Locate the cell with the specified text and output its (X, Y) center coordinate. 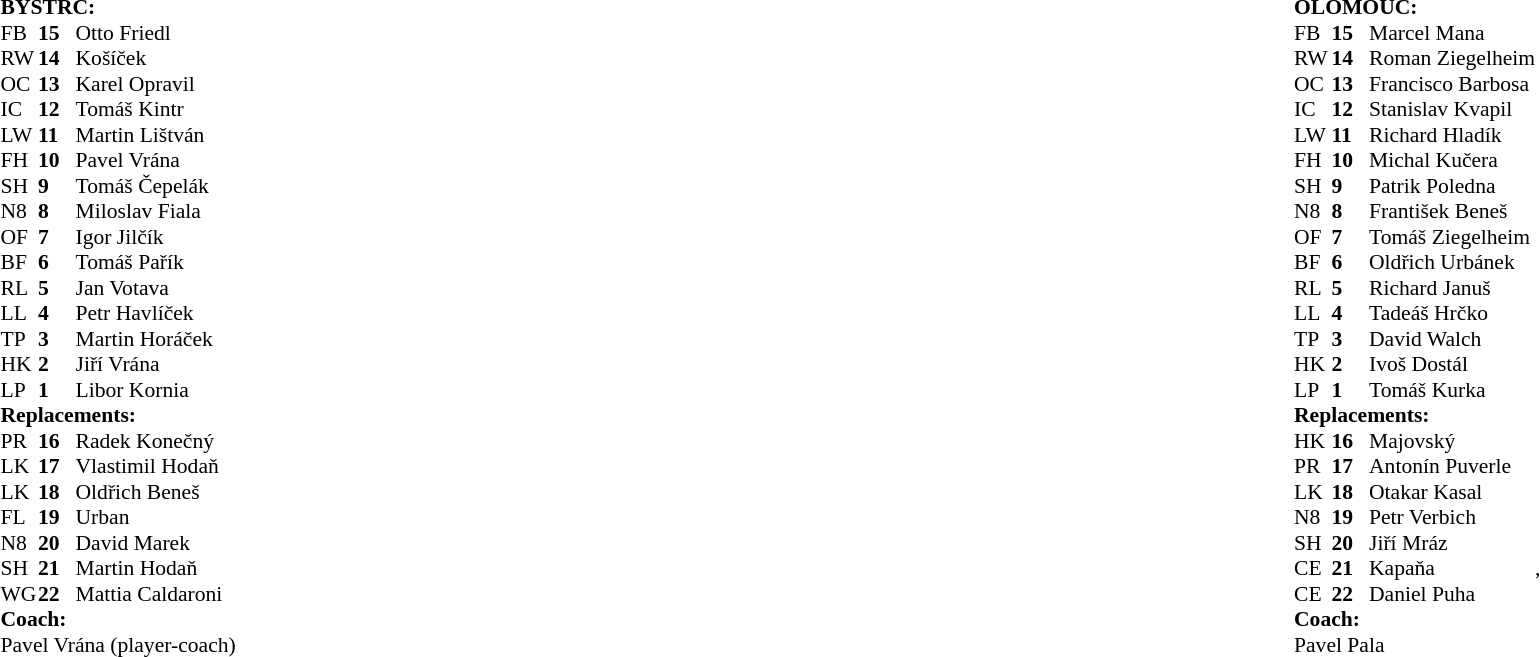
Patrik Poledna (1452, 186)
Richard Hladík (1452, 135)
Mattia Caldaroni (156, 594)
Jan Votava (156, 288)
Otto Friedl (156, 33)
Stanislav Kvapil (1452, 109)
Francisco Barbosa (1452, 84)
FL (19, 517)
Richard Januš (1452, 288)
Karel Opravil (156, 84)
Tomáš Pařík (156, 263)
Marcel Mana (1452, 33)
Roman Ziegelheim (1452, 59)
Radek Konečný (156, 441)
Ivoš Dostál (1452, 365)
Libor Kornia (156, 390)
Kapaňa (1452, 569)
František Beneš (1452, 211)
Tomáš Čepelák (156, 186)
WG (19, 594)
, (1538, 569)
Tomáš Kintr (156, 109)
Jiří Mráz (1452, 543)
Michal Kučera (1452, 161)
Antonín Puverle (1452, 467)
Miloslav Fiala (156, 211)
Otakar Kasal (1452, 492)
Urban (156, 517)
Tomáš Kurka (1452, 390)
Oldřich Beneš (156, 492)
Jiří Vrána (156, 365)
Vlastimil Hodaň (156, 467)
David Marek (156, 543)
Martin Hodaň (156, 569)
Tadeáš Hrčko (1452, 313)
Martin Horáček (156, 339)
Daniel Puha (1452, 594)
Pavel Vrána (156, 161)
Košíček (156, 59)
Igor Jilčík (156, 237)
Martin Lištván (156, 135)
Tomáš Ziegelheim (1452, 237)
Majovský (1452, 441)
Petr Verbich (1452, 517)
Petr Havlíček (156, 313)
Oldřich Urbánek (1452, 263)
David Walch (1452, 339)
